From the cell containing the given text, extract its center point as (x, y) coordinate. 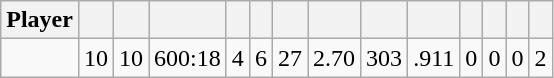
4 (238, 58)
.911 (434, 58)
Player (40, 20)
2 (540, 58)
600:18 (188, 58)
6 (260, 58)
303 (384, 58)
27 (290, 58)
2.70 (334, 58)
